Provide the [x, y] coordinate of the cell's center where the given text is located.  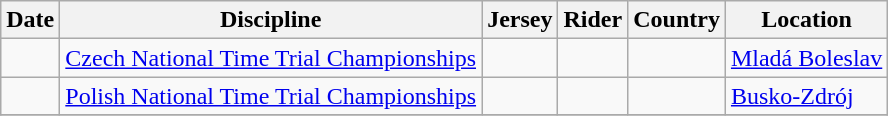
Country [677, 20]
Date [30, 20]
Czech National Time Trial Championships [271, 58]
Mladá Boleslav [806, 58]
Jersey [520, 20]
Busko-Zdrój [806, 96]
Location [806, 20]
Polish National Time Trial Championships [271, 96]
Discipline [271, 20]
Rider [593, 20]
